Return (x, y) of the center of cell containing provided text 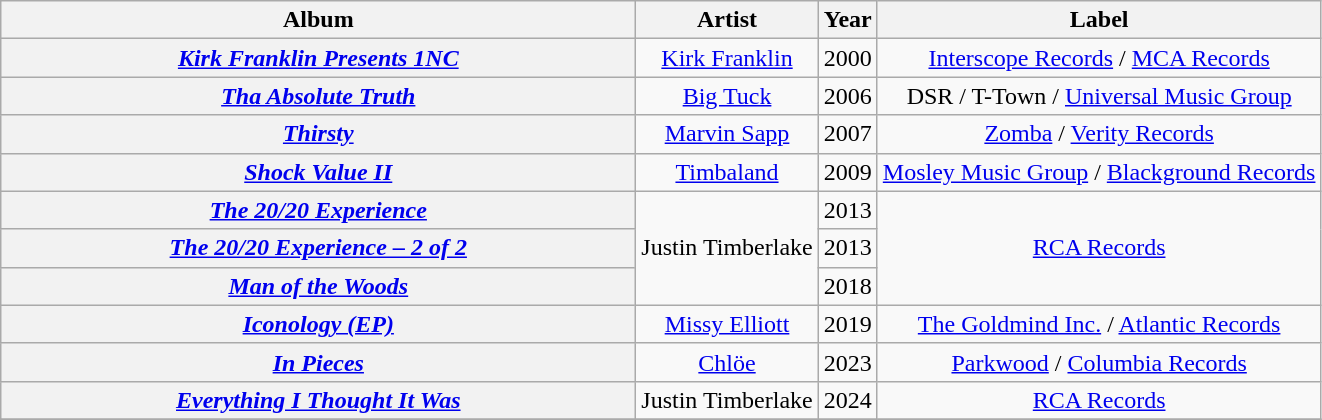
2009 (848, 172)
2018 (848, 286)
Zomba / Verity Records (1099, 134)
DSR / T-Town / Universal Music Group (1099, 96)
2019 (848, 324)
Kirk Franklin Presents 1NC (318, 58)
Kirk Franklin (727, 58)
Iconology (EP) (318, 324)
Everything I Thought It Was (318, 400)
Year (848, 20)
The Goldmind Inc. / Atlantic Records (1099, 324)
Shock Value II (318, 172)
Chlöe (727, 362)
Album (318, 20)
Big Tuck (727, 96)
Parkwood / Columbia Records (1099, 362)
Label (1099, 20)
2006 (848, 96)
2024 (848, 400)
The 20/20 Experience (318, 210)
2000 (848, 58)
Mosley Music Group / Blackground Records (1099, 172)
Tha Absolute Truth (318, 96)
The 20/20 Experience – 2 of 2 (318, 248)
Marvin Sapp (727, 134)
In Pieces (318, 362)
Thirsty (318, 134)
2023 (848, 362)
Missy Elliott (727, 324)
Interscope Records / MCA Records (1099, 58)
2007 (848, 134)
Timbaland (727, 172)
Artist (727, 20)
Man of the Woods (318, 286)
